Extract the [x, y] coordinate from the center of the cell holding the provided text.  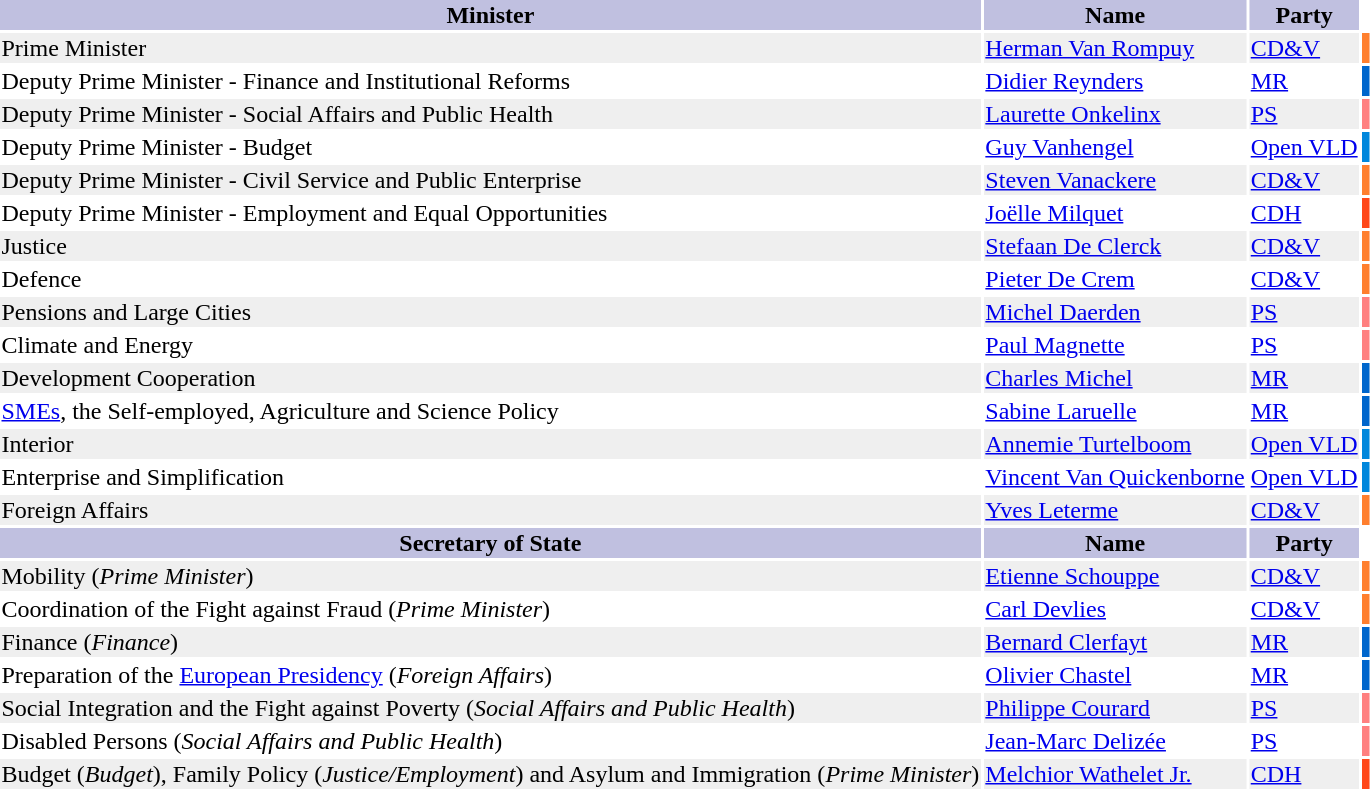
Defence [490, 279]
Carl Devlies [1115, 609]
Herman Van Rompuy [1115, 48]
Finance (Finance) [490, 642]
Stefaan De Clerck [1115, 246]
Didier Reynders [1115, 81]
Melchior Wathelet Jr. [1115, 774]
Minister [490, 15]
Pieter De Crem [1115, 279]
Mobility (Prime Minister) [490, 576]
Coordination of the Fight against Fraud (Prime Minister) [490, 609]
Secretary of State [490, 543]
Pensions and Large Cities [490, 312]
Disabled Persons (Social Affairs and Public Health) [490, 741]
Philippe Courard [1115, 708]
Guy Vanhengel [1115, 147]
Vincent Van Quickenborne [1115, 477]
Justice [490, 246]
Annemie Turtelboom [1115, 444]
Olivier Chastel [1115, 675]
Deputy Prime Minister - Social Affairs and Public Health [490, 114]
Deputy Prime Minister - Finance and Institutional Reforms [490, 81]
Preparation of the European Presidency (Foreign Affairs) [490, 675]
Social Integration and the Fight against Poverty (Social Affairs and Public Health) [490, 708]
Deputy Prime Minister - Civil Service and Public Enterprise [490, 180]
Jean-Marc Delizée [1115, 741]
Laurette Onkelinx [1115, 114]
Charles Michel [1115, 378]
Michel Daerden [1115, 312]
Development Cooperation [490, 378]
Yves Leterme [1115, 510]
Bernard Clerfayt [1115, 642]
Etienne Schouppe [1115, 576]
Steven Vanackere [1115, 180]
Interior [490, 444]
SMEs, the Self-employed, Agriculture and Science Policy [490, 411]
Joëlle Milquet [1115, 213]
Paul Magnette [1115, 345]
Budget (Budget), Family Policy (Justice/Employment) and Asylum and Immigration (Prime Minister) [490, 774]
Sabine Laruelle [1115, 411]
Deputy Prime Minister - Employment and Equal Opportunities [490, 213]
Deputy Prime Minister - Budget [490, 147]
Climate and Energy [490, 345]
Foreign Affairs [490, 510]
Enterprise and Simplification [490, 477]
Prime Minister [490, 48]
